Search for the cell housing the specified text and yield its (x, y) center coordinate. 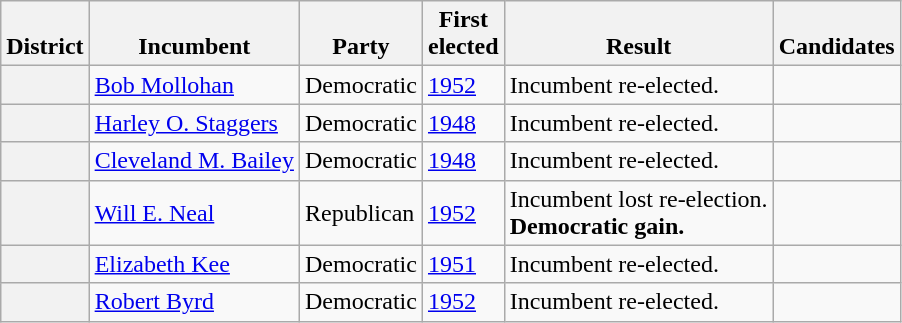
Cleveland M. Bailey (194, 161)
Robert Byrd (194, 302)
Will E. Neal (194, 212)
Bob Mollohan (194, 85)
Elizabeth Kee (194, 264)
Harley O. Staggers (194, 123)
Candidates (836, 34)
District (45, 34)
1951 (463, 264)
Republican (360, 212)
Firstelected (463, 34)
Incumbent lost re-election.Democratic gain. (638, 212)
Incumbent (194, 34)
Party (360, 34)
Result (638, 34)
